Determine the (X, Y) coordinate at the center of the cell enclosing the given text.  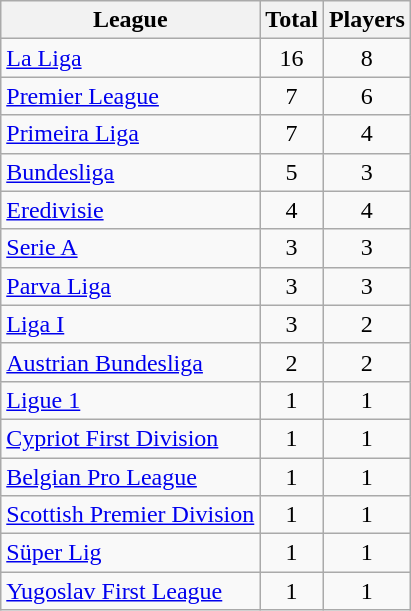
6 (366, 96)
8 (366, 58)
Bundesliga (130, 172)
Scottish Premier Division (130, 515)
Süper Lig (130, 553)
Liga I (130, 324)
Primeira Liga (130, 134)
Belgian Pro League (130, 477)
16 (292, 58)
Players (366, 20)
La Liga (130, 58)
Eredivisie (130, 210)
Austrian Bundesliga (130, 362)
Ligue 1 (130, 400)
Cypriot First Division (130, 438)
Serie A (130, 248)
5 (292, 172)
Parva Liga (130, 286)
Premier League (130, 96)
Yugoslav First League (130, 591)
League (130, 20)
Total (292, 20)
